Scan for the cell matching the given text and deliver its (x, y) coordinate at center. 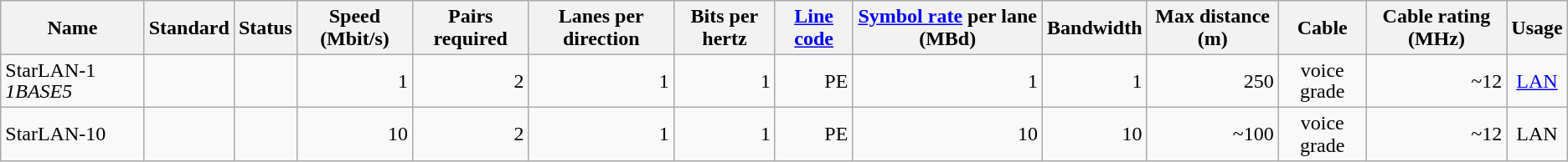
Name (72, 28)
Status (265, 28)
Cable (1322, 28)
Pairs required (471, 28)
250 (1213, 81)
~100 (1213, 134)
Line code (813, 28)
StarLAN-10 (72, 134)
Max distance (m) (1213, 28)
Cable rating (MHz) (1436, 28)
Bandwidth (1095, 28)
Usage (1538, 28)
Speed (Mbit/s) (354, 28)
Symbol rate per lane (MBd) (948, 28)
Bits per hertz (724, 28)
StarLAN-1 1BASE5 (72, 81)
Lanes per direction (601, 28)
Standard (189, 28)
